Determine the [X, Y] coordinate at the center of the cell enclosing the given text.  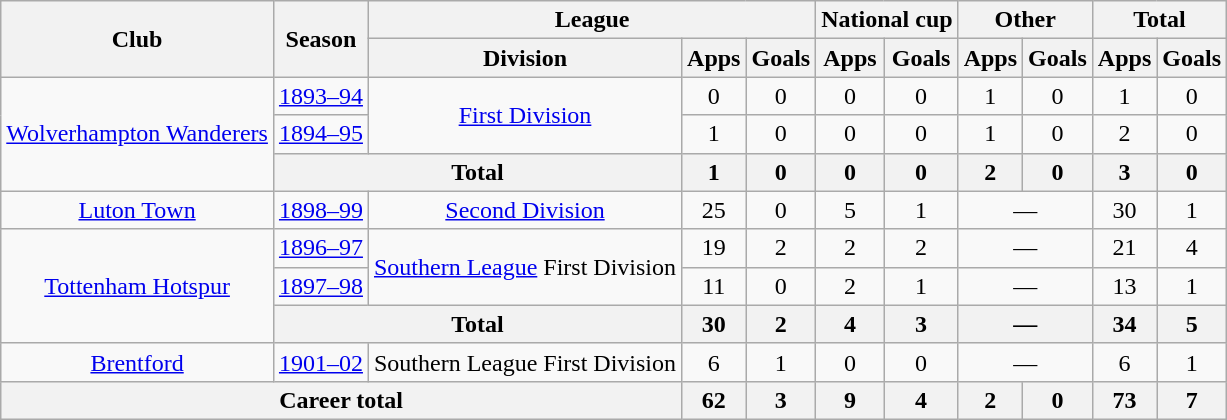
73 [1124, 400]
Season [320, 39]
Division [524, 58]
Club [138, 39]
National cup [887, 20]
13 [1124, 286]
Career total [342, 400]
1896–97 [320, 248]
7 [1192, 400]
11 [714, 286]
9 [850, 400]
First Division [524, 115]
1901–02 [320, 362]
19 [714, 248]
League [592, 20]
34 [1124, 324]
1897–98 [320, 286]
1898–99 [320, 210]
Second Division [524, 210]
Other [1025, 20]
1893–94 [320, 96]
1894–95 [320, 134]
Brentford [138, 362]
21 [1124, 248]
62 [714, 400]
Luton Town [138, 210]
Tottenham Hotspur [138, 286]
25 [714, 210]
Wolverhampton Wanderers [138, 134]
